Determine the [X, Y] coordinate at the center of the cell enclosing the given text.  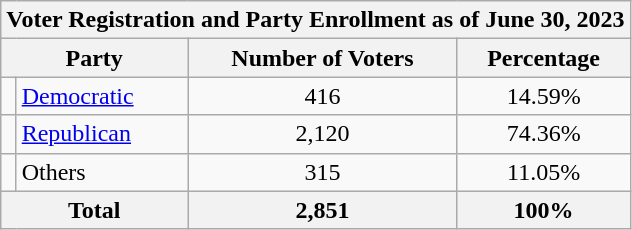
11.05% [544, 172]
Republican [102, 134]
Democratic [102, 96]
74.36% [544, 134]
Voter Registration and Party Enrollment as of June 30, 2023 [316, 20]
Party [94, 58]
Number of Voters [323, 58]
Others [102, 172]
Total [94, 210]
Percentage [544, 58]
315 [323, 172]
100% [544, 210]
2,120 [323, 134]
2,851 [323, 210]
14.59% [544, 96]
416 [323, 96]
